Capture the cell that displays the provided text and extract its (X, Y) central coordinate. 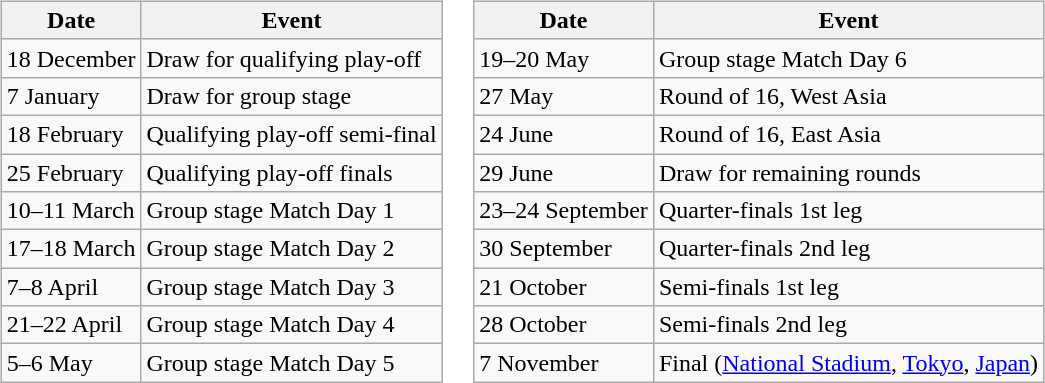
25 February (71, 173)
21–22 April (71, 325)
Draw for group stage (292, 96)
7 January (71, 96)
Group stage Match Day 1 (292, 211)
Group stage Match Day 3 (292, 287)
23–24 September (564, 211)
Round of 16, West Asia (848, 96)
Group stage Match Day 2 (292, 249)
21 October (564, 287)
Group stage Match Day 5 (292, 363)
24 June (564, 134)
10–11 March (71, 211)
Final (National Stadium, Tokyo, Japan) (848, 363)
17–18 March (71, 249)
18 February (71, 134)
Group stage Match Day 4 (292, 325)
7–8 April (71, 287)
27 May (564, 96)
30 September (564, 249)
Semi-finals 1st leg (848, 287)
Semi-finals 2nd leg (848, 325)
29 June (564, 173)
Group stage Match Day 6 (848, 58)
Qualifying play-off semi-final (292, 134)
18 December (71, 58)
Quarter-finals 2nd leg (848, 249)
7 November (564, 363)
Qualifying play-off finals (292, 173)
28 October (564, 325)
Draw for qualifying play-off (292, 58)
19–20 May (564, 58)
Round of 16, East Asia (848, 134)
Draw for remaining rounds (848, 173)
5–6 May (71, 363)
Quarter-finals 1st leg (848, 211)
